Output the [X, Y] coordinate of the center of the cell containing the given text.  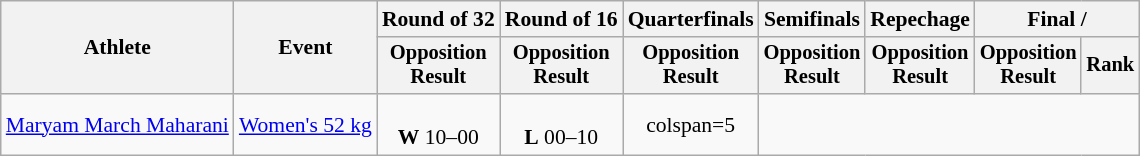
colspan=5 [691, 124]
Athlete [118, 48]
Repechage [920, 19]
Women's 52 kg [306, 124]
Round of 16 [562, 19]
Quarterfinals [691, 19]
Round of 32 [438, 19]
Rank [1110, 66]
Maryam March Maharani [118, 124]
L 00–10 [562, 124]
W 10–00 [438, 124]
Final / [1057, 19]
Event [306, 48]
Semifinals [812, 19]
